For the text-containing cell, return its midpoint in (x, y) coordinate format. 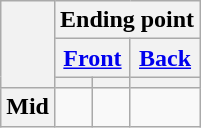
Mid (28, 107)
Ending point (126, 20)
Front (92, 58)
Back (164, 58)
